Identify which cell holds the provided text, then report its [x, y] central coordinate. 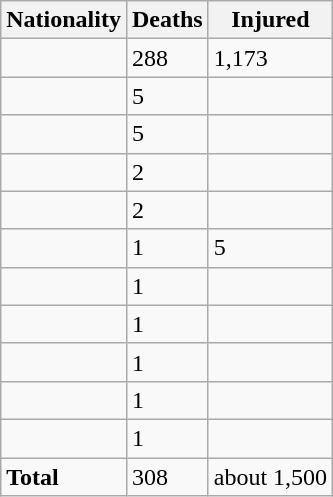
Deaths [167, 20]
Injured [270, 20]
Total [64, 477]
Nationality [64, 20]
about 1,500 [270, 477]
288 [167, 58]
1,173 [270, 58]
308 [167, 477]
